Identify which cell holds the provided text, then report its (x, y) central coordinate. 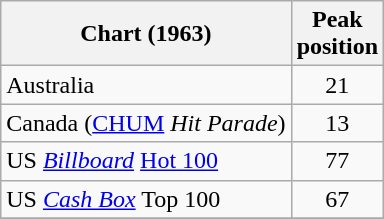
Canada (CHUM Hit Parade) (146, 123)
67 (337, 199)
Australia (146, 85)
US Cash Box Top 100 (146, 199)
13 (337, 123)
Peakposition (337, 34)
77 (337, 161)
Chart (1963) (146, 34)
21 (337, 85)
US Billboard Hot 100 (146, 161)
